Capture the cell that displays the provided text and extract its (x, y) central coordinate. 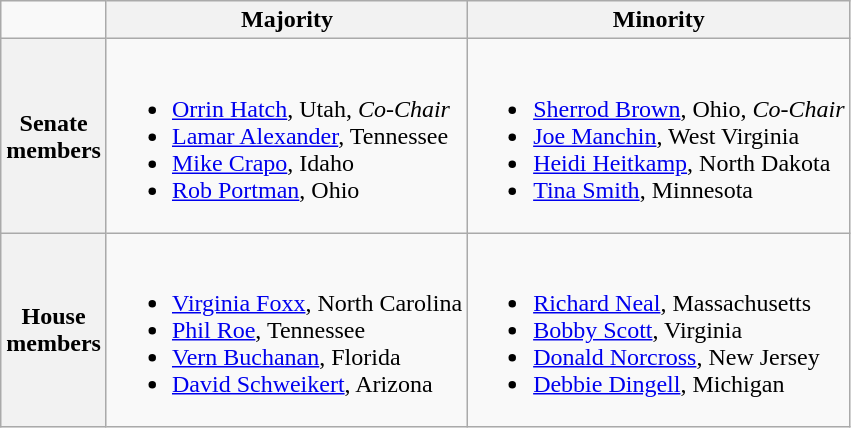
Orrin Hatch, Utah, Co-ChairLamar Alexander, TennesseeMike Crapo, IdahoRob Portman, Ohio (286, 136)
Majority (286, 20)
Senatemembers (54, 136)
Sherrod Brown, Ohio, Co-ChairJoe Manchin, West VirginiaHeidi Heitkamp, North DakotaTina Smith, Minnesota (659, 136)
Richard Neal, MassachusettsBobby Scott, VirginiaDonald Norcross, New JerseyDebbie Dingell, Michigan (659, 330)
Minority (659, 20)
Virginia Foxx, North CarolinaPhil Roe, TennesseeVern Buchanan, FloridaDavid Schweikert, Arizona (286, 330)
Housemembers (54, 330)
